Identify which cell holds the provided text, then report its [x, y] central coordinate. 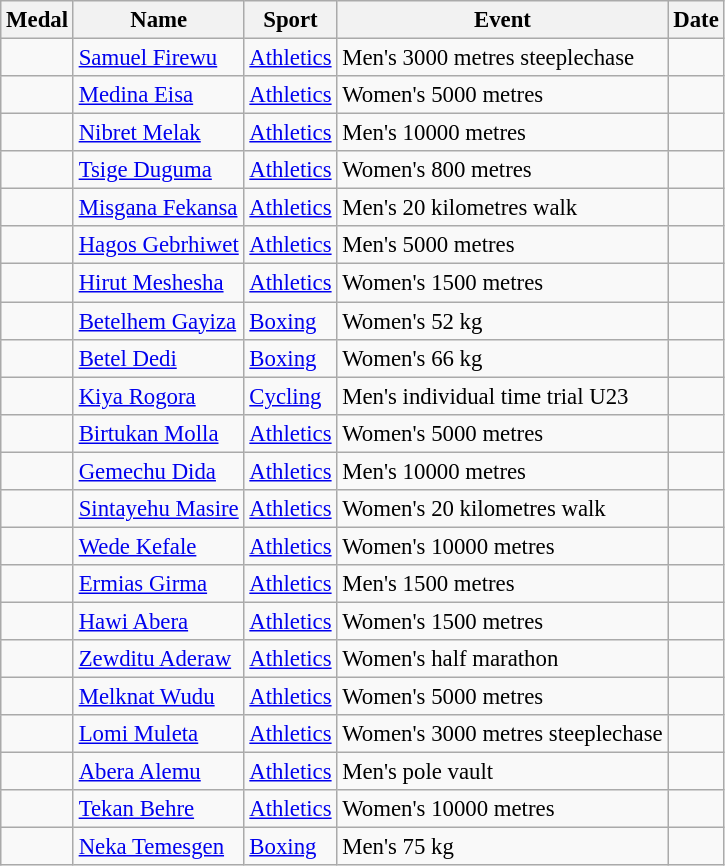
Misgana Fekansa [158, 208]
Men's individual time trial U23 [502, 396]
Medal [38, 20]
Ermias Girma [158, 584]
Betel Dedi [158, 358]
Neka Temesgen [158, 847]
Sport [290, 20]
Tekan Behre [158, 809]
Kiya Rogora [158, 396]
Men's 20 kilometres walk [502, 208]
Date [696, 20]
Cycling [290, 396]
Women's 66 kg [502, 358]
Men's 3000 metres steeplechase [502, 58]
Name [158, 20]
Sintayehu Masire [158, 509]
Nibret Melak [158, 133]
Hagos Gebrhiwet [158, 245]
Women's 52 kg [502, 321]
Birtukan Molla [158, 433]
Men's pole vault [502, 772]
Zewditu Aderaw [158, 659]
Hirut Meshesha [158, 283]
Medina Eisa [158, 95]
Melknat Wudu [158, 697]
Tsige Duguma [158, 170]
Abera Alemu [158, 772]
Men's 1500 metres [502, 584]
Women's 800 metres [502, 170]
Women's 20 kilometres walk [502, 509]
Women's 3000 metres steeplechase [502, 734]
Lomi Muleta [158, 734]
Women's half marathon [502, 659]
Men's 75 kg [502, 847]
Men's 5000 metres [502, 245]
Hawi Abera [158, 621]
Samuel Firewu [158, 58]
Betelhem Gayiza [158, 321]
Gemechu Dida [158, 471]
Wede Kefale [158, 546]
Event [502, 20]
